Extract the [X, Y] coordinate from the center of the cell holding the provided text.  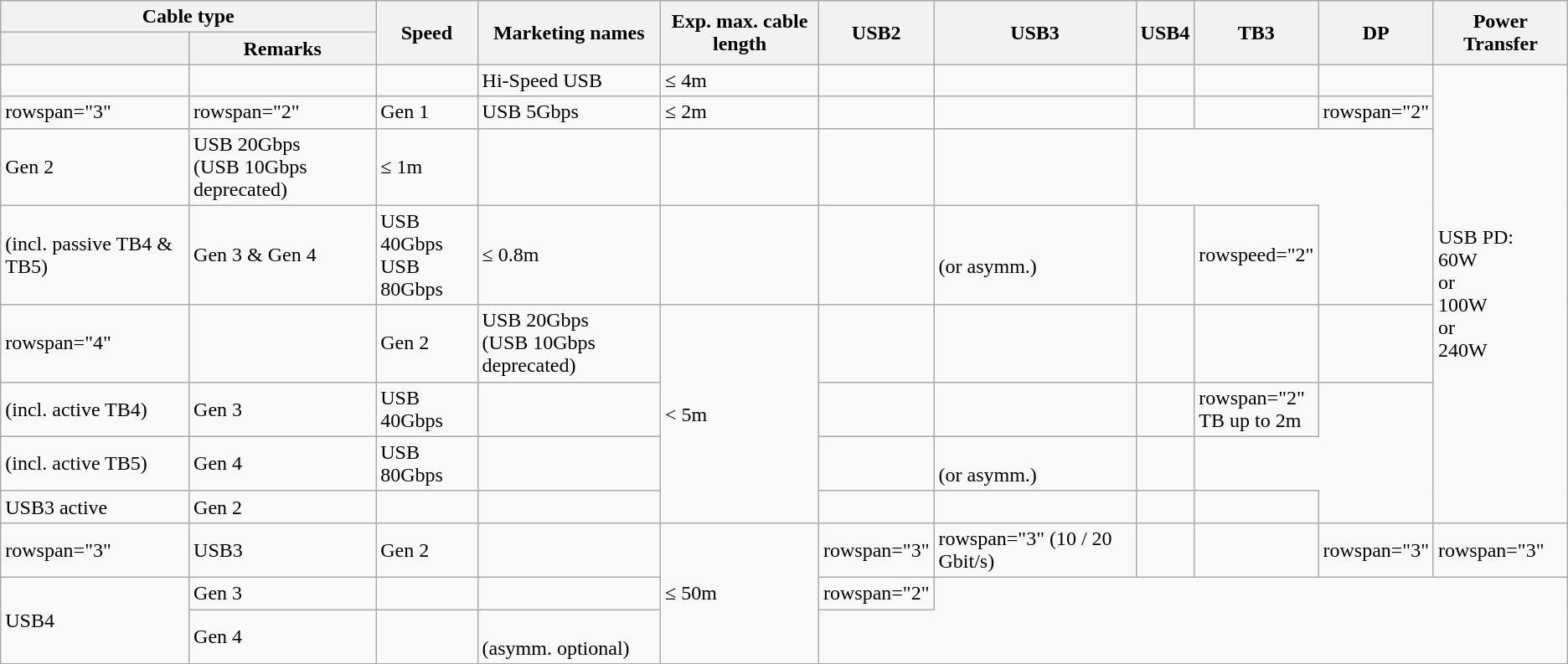
USB3 active [95, 507]
≤ 1m [427, 167]
USB 80Gbps [427, 464]
Power Transfer [1500, 33]
Remarks [283, 49]
rowspan="4" [95, 343]
USB 40Gbps [427, 409]
Exp. max. cable length [739, 33]
(incl. active TB5) [95, 464]
(incl. active TB4) [95, 409]
Gen 1 [427, 112]
rowspan="3" (10 / 20 Gbit/s) [1035, 549]
(asymm. optional) [569, 636]
USB 5Gbps [569, 112]
(incl. passive TB4 & TB5) [95, 255]
USB2 [876, 33]
TB3 [1256, 33]
Speed [427, 33]
≤ 4m [739, 80]
≤ 50m [739, 593]
rowspan="2" TB up to 2m [1256, 409]
USB PD:60Wor100Wor240W [1500, 294]
Hi-Speed USB [569, 80]
Cable type [188, 17]
≤ 2m [739, 112]
rowspeed="2" [1256, 255]
≤ 0.8m [569, 255]
Marketing names [569, 33]
DP [1376, 33]
< 5m [739, 414]
Gen 3 & Gen 4 [283, 255]
USB 40GbpsUSB 80Gbps [427, 255]
